Scan for the cell matching the given text and deliver its (x, y) coordinate at center. 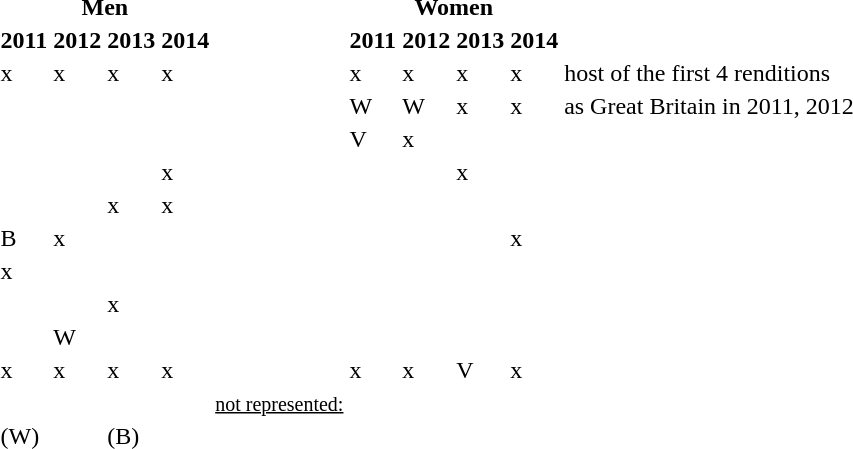
2011 (373, 40)
not represented: (280, 403)
